From the cell containing the given text, extract its center point as [X, Y] coordinate. 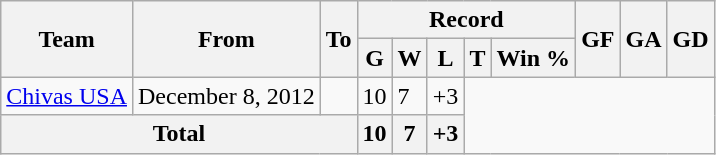
Win % [534, 58]
GF [598, 39]
December 8, 2012 [226, 96]
Team [67, 39]
Chivas USA [67, 96]
GA [644, 39]
Record [466, 20]
G [374, 58]
From [226, 39]
W [410, 58]
Total [179, 134]
To [338, 39]
GD [690, 39]
T [478, 58]
L [446, 58]
